Search for the cell housing the specified text and yield its [x, y] center coordinate. 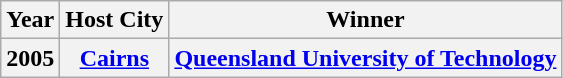
Cairns [114, 58]
2005 [30, 58]
Queensland University of Technology [366, 58]
Year [30, 20]
Winner [366, 20]
Host City [114, 20]
